Find where the given text appears and provide that cell's center as (X, Y) coordinate. 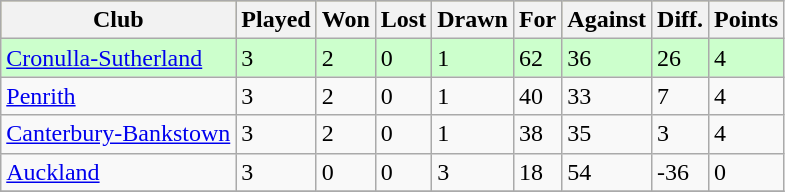
Drawn (473, 20)
33 (607, 96)
40 (537, 96)
26 (680, 58)
54 (607, 172)
Diff. (680, 20)
Club (118, 20)
18 (537, 172)
62 (537, 58)
-36 (680, 172)
Penrith (118, 96)
38 (537, 134)
Auckland (118, 172)
Against (607, 20)
Won (346, 20)
For (537, 20)
36 (607, 58)
Canterbury-Bankstown (118, 134)
Lost (403, 20)
35 (607, 134)
Cronulla-Sutherland (118, 58)
Played (276, 20)
Points (746, 20)
7 (680, 96)
